Provide the (X, Y) coordinate of the cell's center where the given text is located.  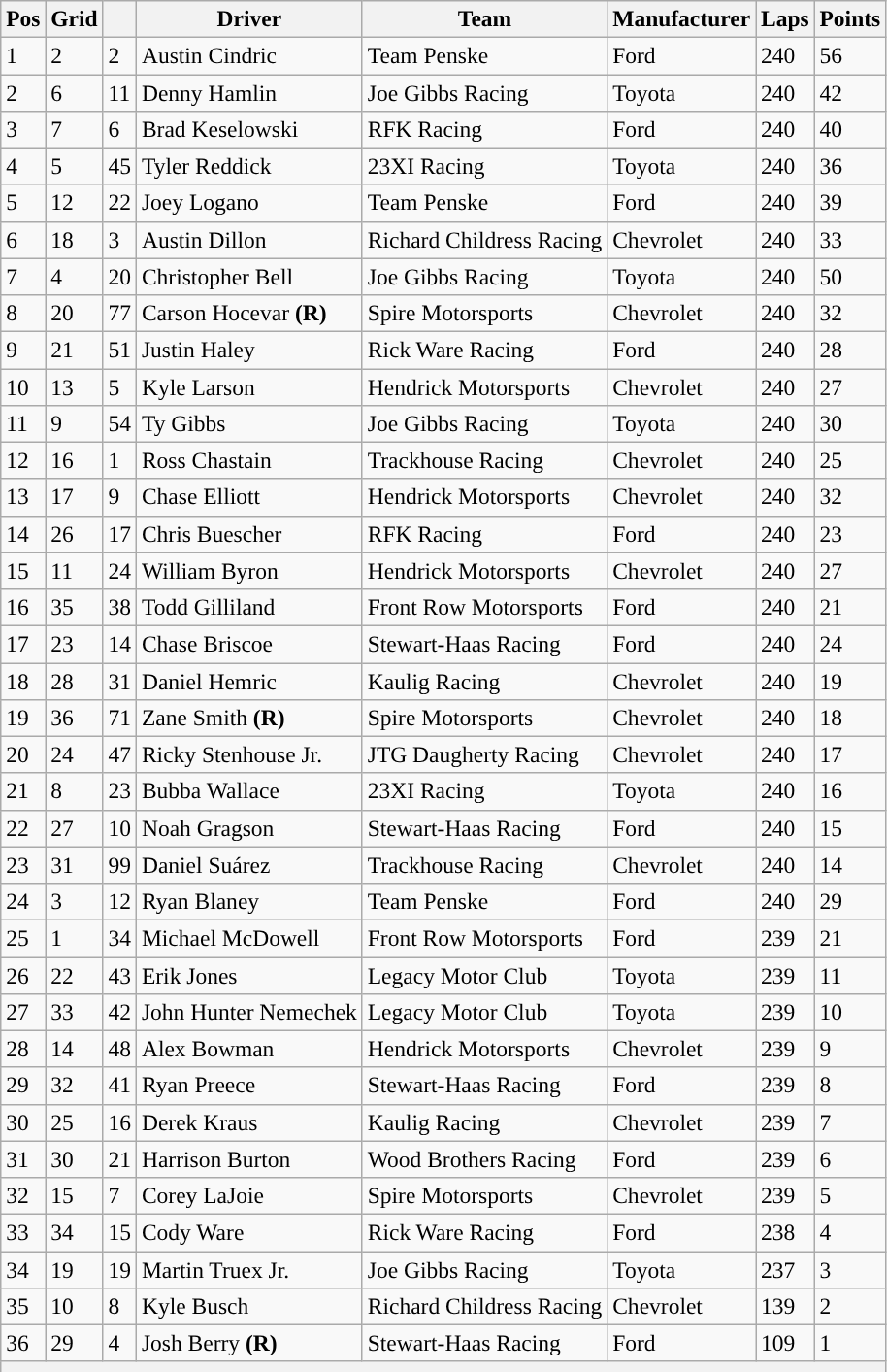
Corey LaJoie (248, 1195)
99 (119, 865)
50 (850, 277)
Austin Cindric (248, 55)
Alex Bowman (248, 1049)
Joey Logano (248, 203)
Denny Hamlin (248, 92)
Manufacturer (681, 18)
39 (850, 203)
Todd Gilliland (248, 607)
Noah Gragson (248, 828)
Martin Truex Jr. (248, 1269)
40 (850, 129)
Justin Haley (248, 350)
45 (119, 166)
41 (119, 1086)
Ricky Stenhouse Jr. (248, 754)
237 (786, 1269)
Christopher Bell (248, 277)
Grid (74, 18)
Daniel Hemric (248, 681)
77 (119, 313)
Laps (786, 18)
Josh Berry (R) (248, 1343)
Chris Buescher (248, 534)
Points (850, 18)
Austin Dillon (248, 240)
Wood Brothers Racing (484, 1159)
Michael McDowell (248, 938)
Kyle Larson (248, 386)
Pos (23, 18)
Zane Smith (R) (248, 718)
139 (786, 1306)
Team (484, 18)
Harrison Burton (248, 1159)
51 (119, 350)
56 (850, 55)
109 (786, 1343)
Bubba Wallace (248, 791)
Chase Briscoe (248, 644)
54 (119, 423)
Kyle Busch (248, 1306)
238 (786, 1232)
Chase Elliott (248, 497)
Carson Hocevar (R) (248, 313)
Erik Jones (248, 975)
William Byron (248, 571)
Tyler Reddick (248, 166)
Cody Ware (248, 1232)
JTG Daugherty Racing (484, 754)
48 (119, 1049)
Ryan Preece (248, 1086)
Ross Chastain (248, 460)
47 (119, 754)
Ty Gibbs (248, 423)
43 (119, 975)
Ryan Blaney (248, 901)
Brad Keselowski (248, 129)
Driver (248, 18)
Derek Kraus (248, 1122)
71 (119, 718)
John Hunter Nemechek (248, 1012)
38 (119, 607)
Daniel Suárez (248, 865)
